Identify which cell holds the provided text, then report its (x, y) central coordinate. 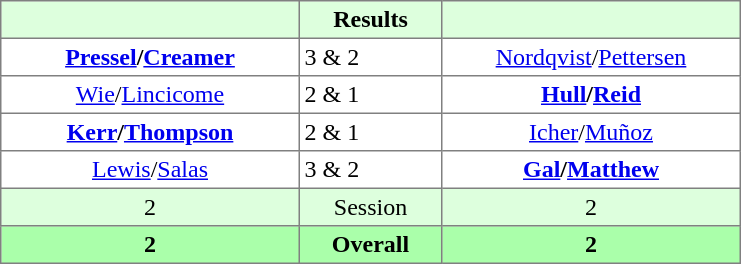
Kerr/Thompson (150, 132)
Overall (370, 245)
Nordqvist/Pettersen (591, 57)
Gal/Matthew (591, 170)
Hull/Reid (591, 95)
Pressel/Creamer (150, 57)
Icher/Muñoz (591, 132)
Results (370, 20)
Session (370, 207)
Wie/Lincicome (150, 95)
Lewis/Salas (150, 170)
